Scan for the cell matching the given text and deliver its (x, y) coordinate at center. 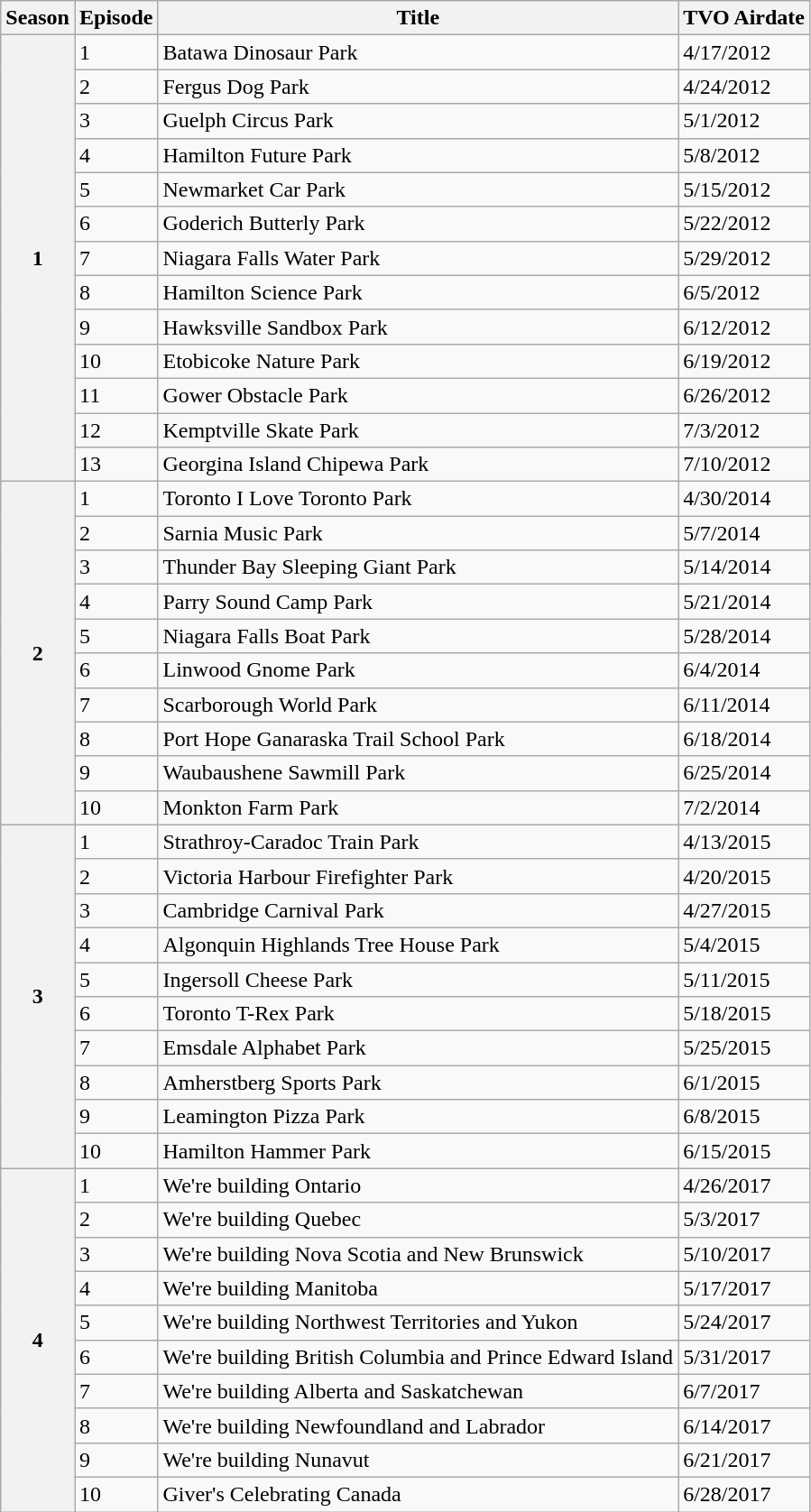
5/25/2015 (744, 1048)
Newmarket Car Park (419, 189)
6/5/2012 (744, 292)
4/30/2014 (744, 499)
5/7/2014 (744, 533)
11 (115, 395)
6/21/2017 (744, 1460)
Thunder Bay Sleeping Giant Park (419, 567)
Fergus Dog Park (419, 87)
5/14/2014 (744, 567)
6/15/2015 (744, 1151)
Gower Obstacle Park (419, 395)
6/12/2012 (744, 327)
Batawa Dinosaur Park (419, 52)
6/14/2017 (744, 1425)
Scarborough World Park (419, 705)
13 (115, 465)
We're building British Columbia and Prince Edward Island (419, 1357)
6/8/2015 (744, 1117)
7/3/2012 (744, 430)
Ingersoll Cheese Park (419, 979)
Etobicoke Nature Park (419, 361)
6/11/2014 (744, 705)
5/21/2014 (744, 602)
Giver's Celebrating Canada (419, 1494)
4/27/2015 (744, 910)
6/18/2014 (744, 739)
6/1/2015 (744, 1083)
Algonquin Highlands Tree House Park (419, 945)
Georgina Island Chipewa Park (419, 465)
We're building Newfoundland and Labrador (419, 1425)
Amherstberg Sports Park (419, 1083)
5/10/2017 (744, 1254)
Guelph Circus Park (419, 121)
Goderich Butterly Park (419, 224)
We're building Quebec (419, 1220)
We're building Ontario (419, 1185)
7/10/2012 (744, 465)
Waubaushene Sawmill Park (419, 773)
6/4/2014 (744, 670)
We're building Nunavut (419, 1460)
Cambridge Carnival Park (419, 910)
5/1/2012 (744, 121)
4/24/2012 (744, 87)
4/13/2015 (744, 842)
We're building Manitoba (419, 1288)
5/29/2012 (744, 258)
Linwood Gnome Park (419, 670)
Kemptville Skate Park (419, 430)
4/17/2012 (744, 52)
Niagara Falls Water Park (419, 258)
Title (419, 18)
Sarnia Music Park (419, 533)
6/25/2014 (744, 773)
Strathroy-Caradoc Train Park (419, 842)
Victoria Harbour Firefighter Park (419, 876)
Niagara Falls Boat Park (419, 636)
5/31/2017 (744, 1357)
We're building Alberta and Saskatchewan (419, 1391)
6/19/2012 (744, 361)
Season (38, 18)
4/20/2015 (744, 876)
5/15/2012 (744, 189)
Monkton Farm Park (419, 807)
We're building Northwest Territories and Yukon (419, 1323)
TVO Airdate (744, 18)
Hawksville Sandbox Park (419, 327)
Toronto T-Rex Park (419, 1014)
Toronto I Love Toronto Park (419, 499)
5/28/2014 (744, 636)
Hamilton Hammer Park (419, 1151)
Hamilton Future Park (419, 155)
7/2/2014 (744, 807)
5/3/2017 (744, 1220)
Hamilton Science Park (419, 292)
5/11/2015 (744, 979)
5/8/2012 (744, 155)
We're building Nova Scotia and New Brunswick (419, 1254)
5/24/2017 (744, 1323)
4/26/2017 (744, 1185)
Port Hope Ganaraska Trail School Park (419, 739)
5/18/2015 (744, 1014)
Leamington Pizza Park (419, 1117)
5/17/2017 (744, 1288)
Episode (115, 18)
Emsdale Alphabet Park (419, 1048)
12 (115, 430)
6/28/2017 (744, 1494)
5/4/2015 (744, 945)
5/22/2012 (744, 224)
Parry Sound Camp Park (419, 602)
6/26/2012 (744, 395)
6/7/2017 (744, 1391)
